Search for the cell housing the specified text and yield its (X, Y) center coordinate. 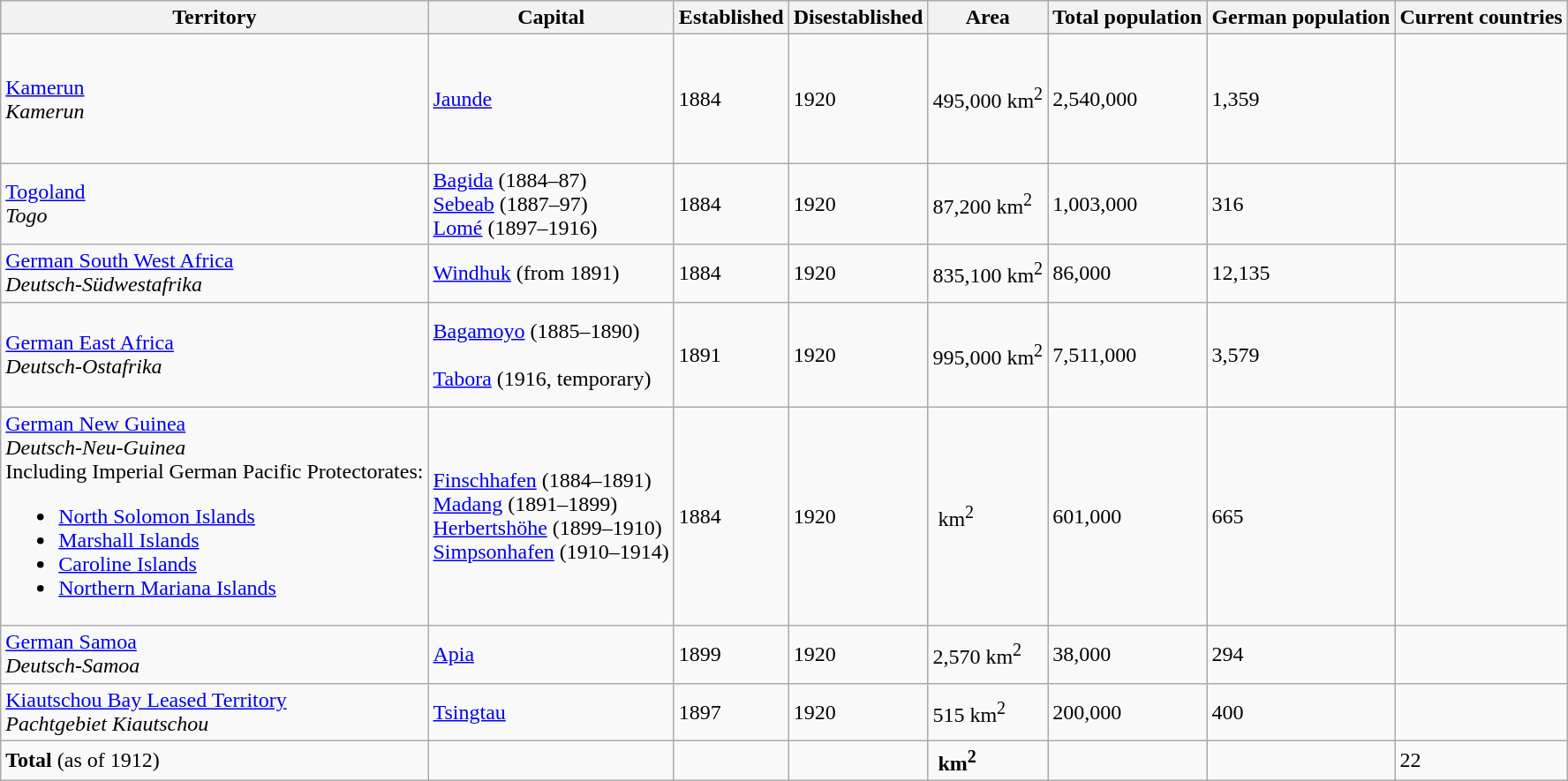
200,000 (1127, 711)
22 (1481, 761)
2,540,000 (1127, 99)
Bagida (1884–87)Sebeab (1887–97)Lomé (1897–1916) (551, 204)
Bagamoyo (1885–1890)Tabora (1916, temporary) (551, 355)
German East AfricaDeutsch-Ostafrika (215, 355)
Capital (551, 18)
Finschhafen (1884–1891)Madang (1891–1899)Herbertshöhe (1899–1910)Simpsonhafen (1910–1914) (551, 516)
835,100 km2 (988, 274)
87,200 km2 (988, 204)
665 (1301, 516)
12,135 (1301, 274)
Jaunde (551, 99)
Territory (215, 18)
German SamoaDeutsch-Samoa (215, 655)
2,570 km2 (988, 655)
Apia (551, 655)
38,000 (1127, 655)
1,003,000 (1127, 204)
Established (731, 18)
400 (1301, 711)
Area (988, 18)
KamerunKamerun (215, 99)
601,000 (1127, 516)
316 (1301, 204)
1891 (731, 355)
995,000 km2 (988, 355)
TogolandTogo (215, 204)
Disestablished (858, 18)
7,511,000 (1127, 355)
86,000 (1127, 274)
Windhuk (from 1891) (551, 274)
Total (as of 1912) (215, 761)
Tsingtau (551, 711)
515 km2 (988, 711)
Current countries (1481, 18)
3,579 (1301, 355)
495,000 km2 (988, 99)
1,359 (1301, 99)
294 (1301, 655)
1899 (731, 655)
German population (1301, 18)
German South West AfricaDeutsch-Südwestafrika (215, 274)
1897 (731, 711)
Total population (1127, 18)
Kiautschou Bay Leased TerritoryPachtgebiet Kiautschou (215, 711)
